Identify which cell holds the provided text, then report its [x, y] central coordinate. 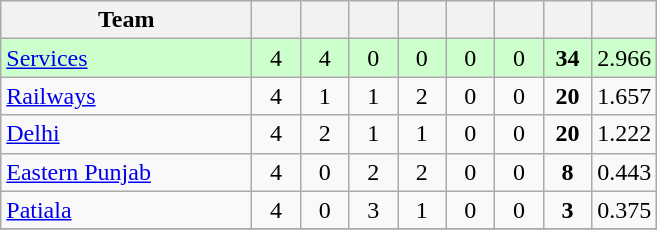
1.657 [624, 96]
Railways [126, 96]
1.222 [624, 134]
Eastern Punjab [126, 172]
Patiala [126, 210]
Services [126, 58]
0.443 [624, 172]
0.375 [624, 210]
34 [568, 58]
8 [568, 172]
Team [126, 20]
Delhi [126, 134]
2.966 [624, 58]
